From the cell containing the given text, extract its center point as [x, y] coordinate. 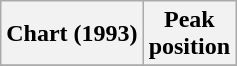
Peakposition [189, 34]
Chart (1993) [72, 34]
